Extract the [X, Y] coordinate from the center of the cell holding the provided text.  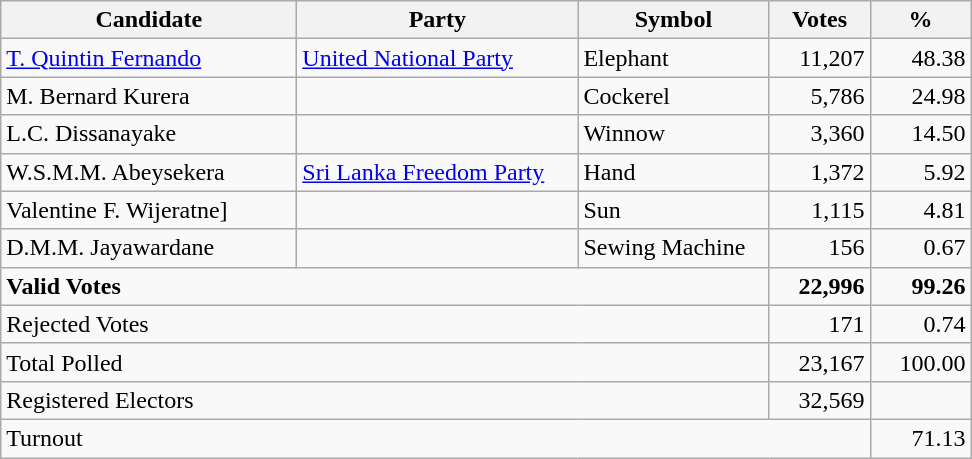
0.67 [920, 248]
4.81 [920, 210]
22,996 [820, 286]
99.26 [920, 286]
48.38 [920, 58]
Sewing Machine [674, 248]
11,207 [820, 58]
Sun [674, 210]
32,569 [820, 400]
% [920, 20]
Votes [820, 20]
Hand [674, 172]
W.S.M.M. Abeysekera [149, 172]
3,360 [820, 134]
Total Polled [385, 362]
L.C. Dissanayake [149, 134]
Sri Lanka Freedom Party [438, 172]
Valentine F. Wijeratne] [149, 210]
Candidate [149, 20]
100.00 [920, 362]
Symbol [674, 20]
5,786 [820, 96]
Registered Electors [385, 400]
1,372 [820, 172]
Cockerel [674, 96]
14.50 [920, 134]
Party [438, 20]
Elephant [674, 58]
United National Party [438, 58]
M. Bernard Kurera [149, 96]
5.92 [920, 172]
T. Quintin Fernando [149, 58]
1,115 [820, 210]
Winnow [674, 134]
Rejected Votes [385, 324]
Turnout [436, 438]
156 [820, 248]
23,167 [820, 362]
Valid Votes [385, 286]
24.98 [920, 96]
71.13 [920, 438]
D.M.M. Jayawardane [149, 248]
0.74 [920, 324]
171 [820, 324]
